Scan for the cell matching the given text and deliver its [X, Y] coordinate at center. 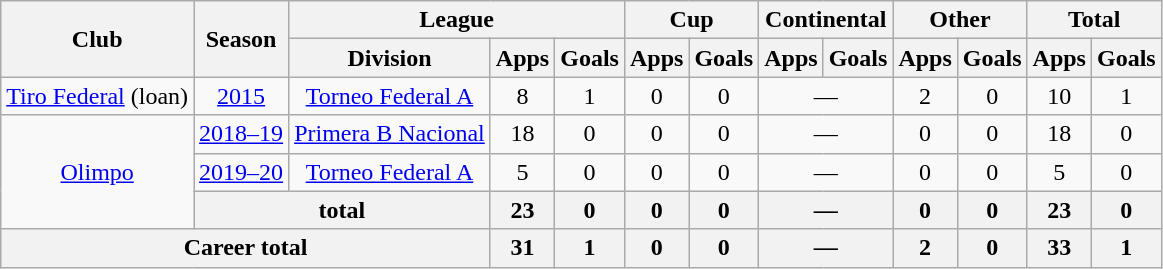
33 [1059, 248]
2018–19 [242, 134]
Total [1094, 20]
total [342, 210]
Tiro Federal (loan) [98, 96]
Primera B Nacional [390, 134]
Continental [826, 20]
2015 [242, 96]
10 [1059, 96]
Other [960, 20]
Career total [246, 248]
League [457, 20]
Cup [691, 20]
Club [98, 39]
31 [522, 248]
Division [390, 58]
8 [522, 96]
2019–20 [242, 172]
Olimpo [98, 172]
Season [242, 39]
